Find where the given text appears and provide that cell's center as (X, Y) coordinate. 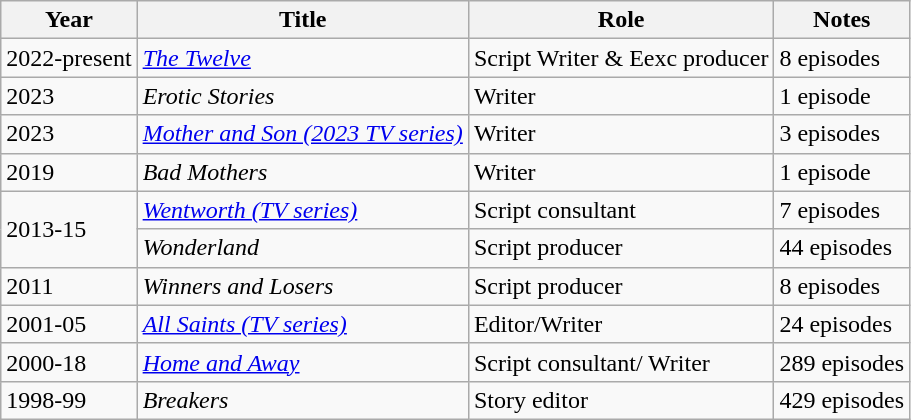
Story editor (621, 400)
Home and Away (302, 362)
Editor/Writer (621, 324)
2013-15 (69, 229)
1998-99 (69, 400)
Erotic Stories (302, 96)
Title (302, 20)
Wonderland (302, 248)
Script consultant/ Writer (621, 362)
289 episodes (842, 362)
2019 (69, 172)
3 episodes (842, 134)
Wentworth (TV series) (302, 210)
The Twelve (302, 58)
24 episodes (842, 324)
Role (621, 20)
Bad Mothers (302, 172)
2011 (69, 286)
2000-18 (69, 362)
429 episodes (842, 400)
44 episodes (842, 248)
7 episodes (842, 210)
2022-present (69, 58)
Breakers (302, 400)
All Saints (TV series) (302, 324)
2001-05 (69, 324)
Mother and Son (2023 TV series) (302, 134)
Notes (842, 20)
Script Writer & Eexc producer (621, 58)
Winners and Losers (302, 286)
Script consultant (621, 210)
Year (69, 20)
